Determine the [x, y] coordinate at the center of the cell enclosing the given text.  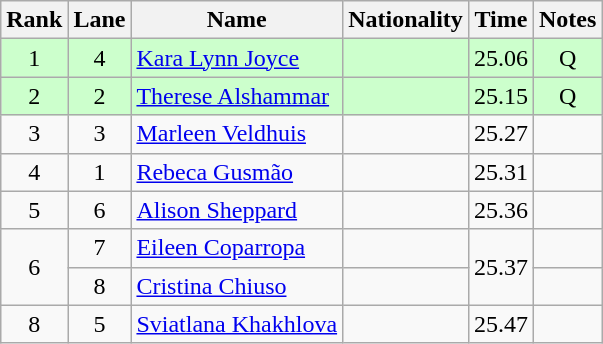
Rank [34, 20]
Notes [567, 20]
Alison Sheppard [237, 210]
25.47 [500, 324]
25.37 [500, 267]
25.15 [500, 96]
Time [500, 20]
Lane [100, 20]
Therese Alshammar [237, 96]
25.31 [500, 172]
Cristina Chiuso [237, 286]
Name [237, 20]
25.27 [500, 134]
25.36 [500, 210]
7 [100, 248]
25.06 [500, 58]
Kara Lynn Joyce [237, 58]
Rebeca Gusmão [237, 172]
Marleen Veldhuis [237, 134]
Nationality [406, 20]
Eileen Coparropa [237, 248]
Sviatlana Khakhlova [237, 324]
